Provide the [x, y] coordinate of the cell's center where the given text is located.  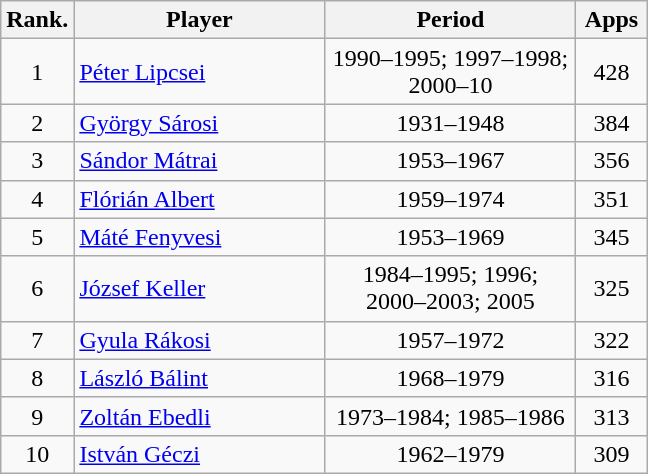
1957–1972 [450, 340]
4 [38, 199]
1973–1984; 1985–1986 [450, 416]
9 [38, 416]
Flórián Albert [200, 199]
325 [612, 288]
István Géczi [200, 454]
1968–1979 [450, 378]
1990–1995; 1997–1998; 2000–10 [450, 72]
8 [38, 378]
356 [612, 161]
Máté Fenyvesi [200, 237]
428 [612, 72]
László Bálint [200, 378]
Player [200, 20]
313 [612, 416]
10 [38, 454]
Zoltán Ebedli [200, 416]
Period [450, 20]
2 [38, 123]
1953–1969 [450, 237]
György Sárosi [200, 123]
József Keller [200, 288]
Péter Lipcsei [200, 72]
322 [612, 340]
5 [38, 237]
Gyula Rákosi [200, 340]
Sándor Mátrai [200, 161]
1 [38, 72]
3 [38, 161]
309 [612, 454]
1984–1995; 1996; 2000–2003; 2005 [450, 288]
1962–1979 [450, 454]
384 [612, 123]
1931–1948 [450, 123]
351 [612, 199]
Apps [612, 20]
6 [38, 288]
1953–1967 [450, 161]
Rank. [38, 20]
7 [38, 340]
1959–1974 [450, 199]
345 [612, 237]
316 [612, 378]
